Return (x, y) of the center of cell containing provided text 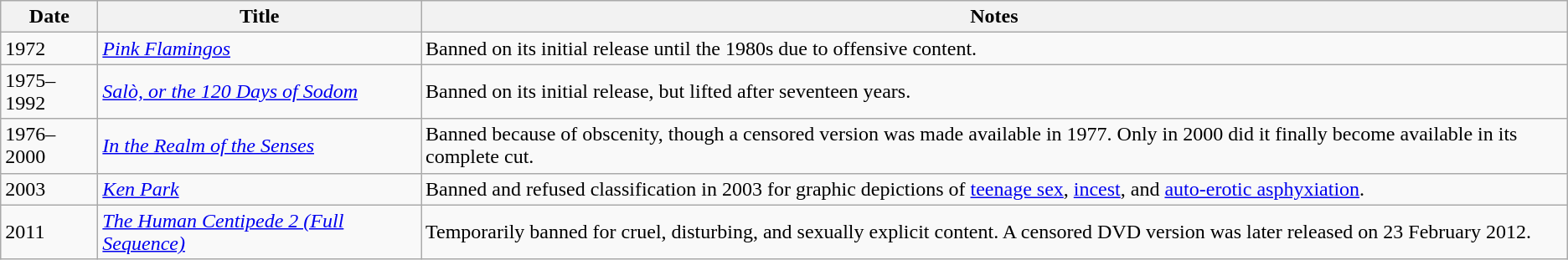
Temporarily banned for cruel, disturbing, and sexually explicit content. A censored DVD version was later released on 23 February 2012. (993, 232)
Banned on its initial release until the 1980s due to offensive content. (993, 48)
2011 (49, 232)
Date (49, 17)
The Human Centipede 2 (Full Sequence) (260, 232)
Banned because of obscenity, though a censored version was made available in 1977. Only in 2000 did it finally become available in its complete cut. (993, 145)
2003 (49, 189)
1975–1992 (49, 92)
Salò, or the 120 Days of Sodom (260, 92)
1972 (49, 48)
1976–2000 (49, 145)
Pink Flamingos (260, 48)
Notes (993, 17)
In the Realm of the Senses (260, 145)
Banned on its initial release, but lifted after seventeen years. (993, 92)
Banned and refused classification in 2003 for graphic depictions of teenage sex, incest, and auto-erotic asphyxiation. (993, 189)
Ken Park (260, 189)
Title (260, 17)
